Capture the cell that displays the provided text and extract its (X, Y) central coordinate. 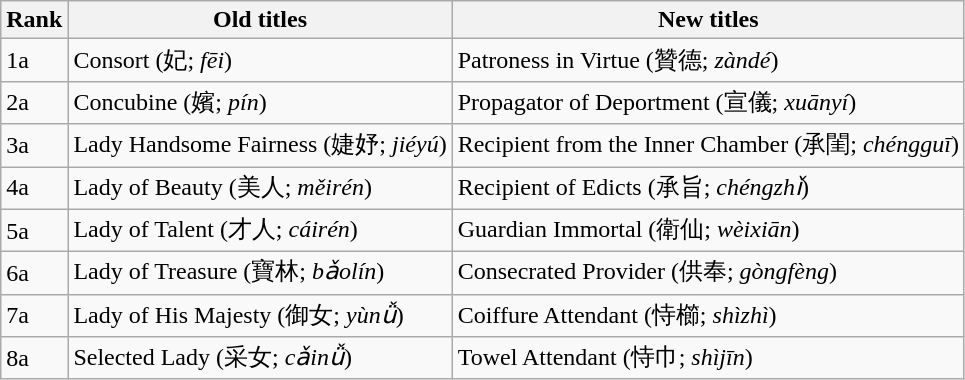
1a (34, 60)
3a (34, 146)
Patroness in Virtue (贊德; zàndé) (708, 60)
New titles (708, 20)
Recipient from the Inner Chamber (承閨; chéngguī) (708, 146)
Lady of Talent (才人; cáirén) (260, 230)
Old titles (260, 20)
8a (34, 358)
7a (34, 316)
Towel Attendant (恃巾; shìjīn) (708, 358)
Selected Lady (采女; cǎinǚ) (260, 358)
Consort (妃; fēi) (260, 60)
Rank (34, 20)
Concubine (嬪; pín) (260, 102)
Lady of Treasure (寶林; bǎolín) (260, 274)
2a (34, 102)
Lady of Beauty (美人; měirén) (260, 188)
5a (34, 230)
Guardian Immortal (衛仙; wèixiān) (708, 230)
Lady Handsome Fairness (婕妤; jiéyú) (260, 146)
Propagator of Deportment (宣儀; xuānyí) (708, 102)
6a (34, 274)
Recipient of Edicts (承旨; chéngzhǐ) (708, 188)
4a (34, 188)
Lady of His Majesty (御女; yùnǚ) (260, 316)
Consecrated Provider (供奉; gòngfèng) (708, 274)
Coiffure Attendant (恃櫛; shìzhì) (708, 316)
